Output the (X, Y) coordinate of the center of the cell containing the given text.  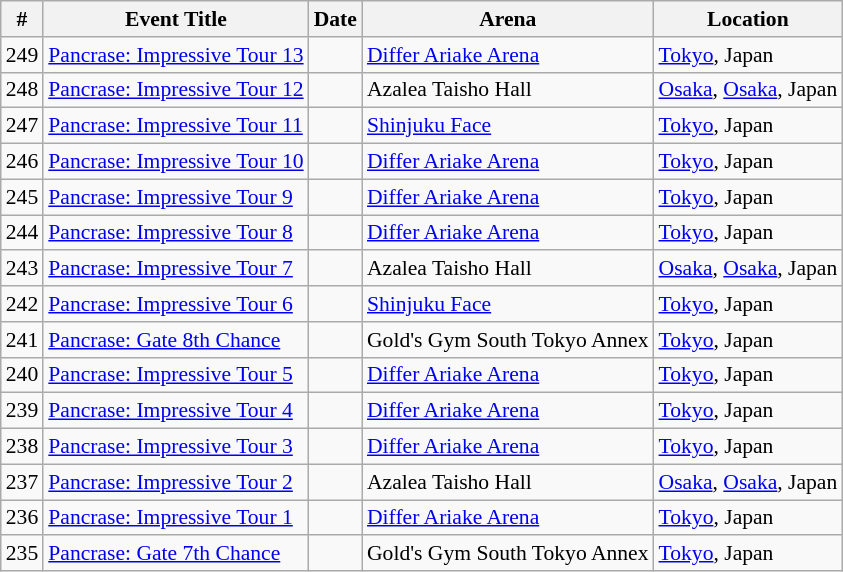
248 (22, 90)
Pancrase: Impressive Tour 3 (176, 447)
Pancrase: Impressive Tour 8 (176, 233)
240 (22, 375)
Pancrase: Impressive Tour 13 (176, 55)
Pancrase: Gate 8th Chance (176, 340)
237 (22, 482)
Pancrase: Gate 7th Chance (176, 554)
Pancrase: Impressive Tour 2 (176, 482)
Event Title (176, 19)
238 (22, 447)
Pancrase: Impressive Tour 6 (176, 304)
245 (22, 197)
# (22, 19)
235 (22, 554)
Pancrase: Impressive Tour 7 (176, 269)
Location (748, 19)
244 (22, 233)
249 (22, 55)
Pancrase: Impressive Tour 1 (176, 518)
Pancrase: Impressive Tour 11 (176, 126)
239 (22, 411)
241 (22, 340)
247 (22, 126)
Date (336, 19)
246 (22, 162)
Pancrase: Impressive Tour 4 (176, 411)
Pancrase: Impressive Tour 9 (176, 197)
Arena (508, 19)
243 (22, 269)
Pancrase: Impressive Tour 12 (176, 90)
Pancrase: Impressive Tour 10 (176, 162)
236 (22, 518)
242 (22, 304)
Pancrase: Impressive Tour 5 (176, 375)
